Pinpoint the cell where the given text exists, returning its (x, y) midpoint coordinate. 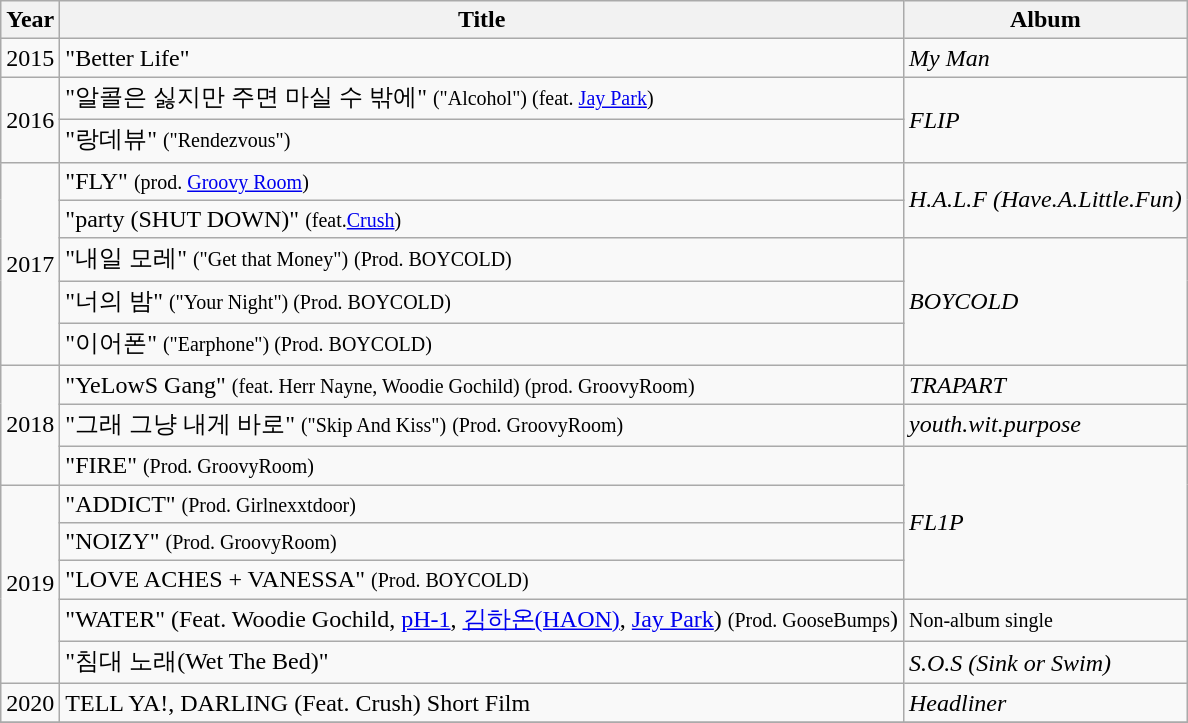
youth.wit.purpose (1045, 426)
"랑데뷰" ("Rendezvous") (482, 140)
Title (482, 20)
"YeLowS Gang" (feat. Herr Nayne, Woodie Gochild) (prod. GroovyRoom) (482, 385)
"이어폰" ("Earphone") (Prod. BOYCOLD) (482, 344)
S.O.S (Sink or Swim) (1045, 662)
TELL YA!, DARLING (Feat. Crush) Short Film (482, 703)
2015 (30, 58)
2017 (30, 264)
FLIP (1045, 120)
2019 (30, 584)
FL1P (1045, 522)
"침대 노래(Wet The Bed)" (482, 662)
H.A.L.F (Have.A.Little.Fun) (1045, 200)
"Better Life" (482, 58)
"그래 그냥 내게 바로" ("Skip And Kiss") (Prod. GroovyRoom) (482, 426)
"NOIZY" (Prod. GroovyRoom) (482, 542)
Year (30, 20)
"너의 밤" ("Your Night") (Prod. BOYCOLD) (482, 302)
Album (1045, 20)
"FIRE" (Prod. GroovyRoom) (482, 465)
2020 (30, 703)
Non-album single (1045, 620)
"알콜은 싫지만 주면 마실 수 밖에" ("Alcohol") (feat. Jay Park) (482, 98)
2018 (30, 426)
"WATER" (Feat. Woodie Gochild, pH-1, 김하온(HAON), Jay Park) (Prod. GooseBumps) (482, 620)
BOYCOLD (1045, 302)
"ADDICT" (Prod. Girlnexxtdoor) (482, 503)
My Man (1045, 58)
"FLY" (prod. Groovy Room) (482, 181)
Headliner (1045, 703)
"LOVE ACHES + VANESSA" (Prod. BOYCOLD) (482, 580)
TRAPART (1045, 385)
"party (SHUT DOWN)" (feat.Crush) (482, 219)
"내일 모레" ("Get that Money") (Prod. BOYCOLD) (482, 260)
2016 (30, 120)
